Return [X, Y] of the center of cell containing provided text 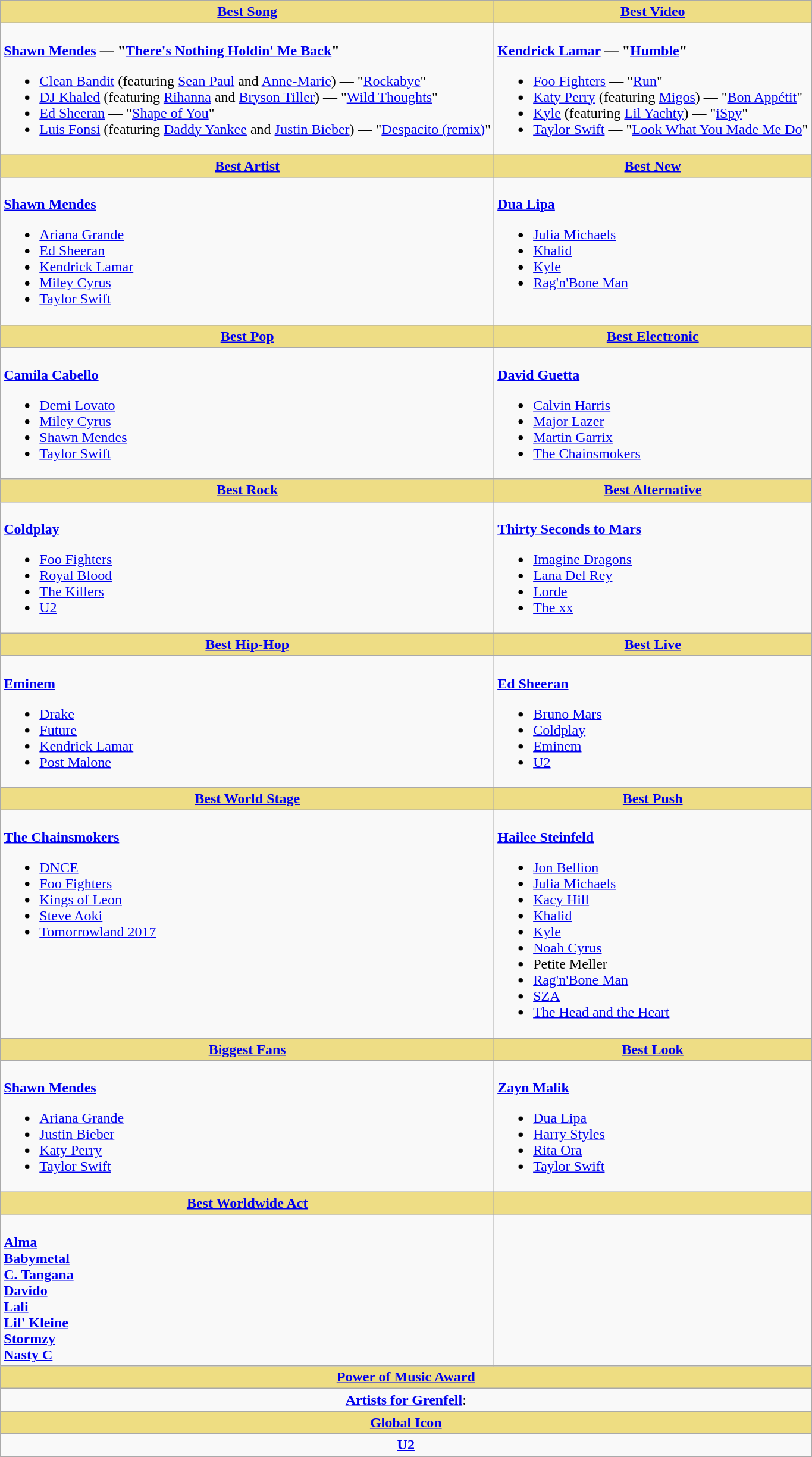
Best Alternative [653, 490]
The ChainsmokersDNCEFoo FightersKings of LeonSteve AokiTomorrowland 2017 [247, 923]
Best Video [653, 12]
Artists for Grenfell: [406, 1400]
Thirty Seconds to MarsImagine DragonsLana Del ReyLordeThe xx [653, 568]
Best Look [653, 1049]
ColdplayFoo FightersRoyal BloodThe KillersU2 [247, 568]
Hailee SteinfeldJon BellionJulia MichaelsKacy HillKhalidKyleNoah CyrusPetite MellerRag'n'Bone ManSZAThe Head and the Heart [653, 923]
Global Icon [406, 1422]
EminemDrakeFutureKendrick LamarPost Malone [247, 721]
Shawn MendesAriana GrandeJustin BieberKaty PerryTaylor Swift [247, 1127]
Best Pop [247, 336]
Best Electronic [653, 336]
Best Rock [247, 490]
Zayn MalikDua LipaHarry StylesRita OraTaylor Swift [653, 1127]
Alma Babymetal C. Tangana Davido Lali Lil' Kleine Stormzy Nasty C [247, 1290]
Best Push [653, 798]
Ed SheeranBruno MarsColdplayEminemU2 [653, 721]
Best Artist [247, 166]
Camila CabelloDemi LovatoMiley CyrusShawn MendesTaylor Swift [247, 413]
Best Worldwide Act [247, 1204]
Best Live [653, 644]
Best New [653, 166]
Power of Music Award [406, 1377]
David GuettaCalvin HarrisMajor LazerMartin GarrixThe Chainsmokers [653, 413]
U2 [406, 1445]
Best World Stage [247, 798]
Biggest Fans [247, 1049]
Best Hip-Hop [247, 644]
Best Song [247, 12]
Shawn MendesAriana GrandeEd SheeranKendrick LamarMiley CyrusTaylor Swift [247, 251]
Dua LipaJulia MichaelsKhalidKyleRag'n'Bone Man [653, 251]
